Return the (x, y) coordinate for the center point of the cell that contains the specified text.  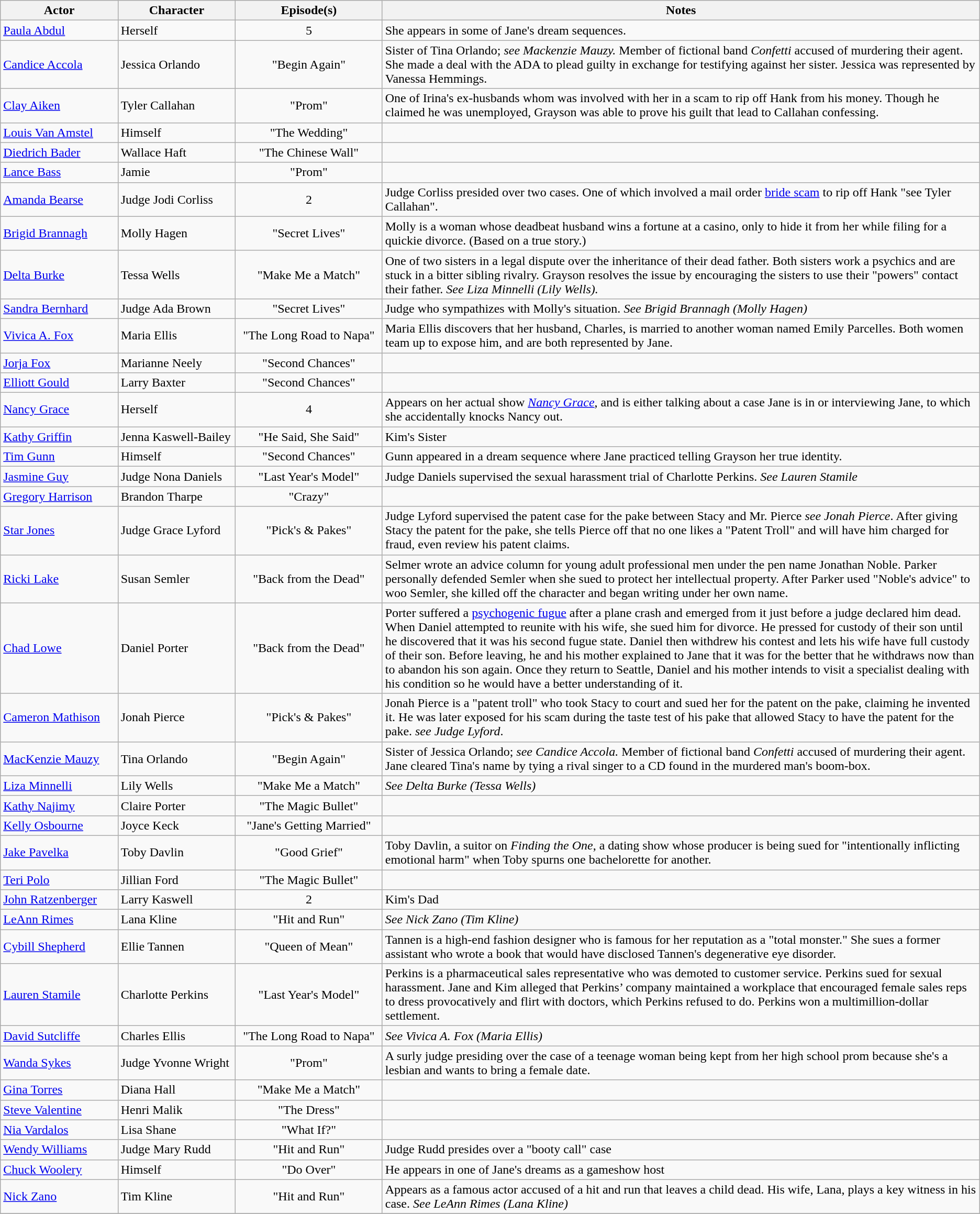
Amanda Bearse (59, 199)
Judge who sympathizes with Molly's situation. See Brigid Brannagh (Molly Hagen) (681, 308)
Kim's Sister (681, 437)
Larry Baxter (176, 383)
Judge Nona Daniels (176, 477)
See Nick Zano (Tim Kline) (681, 920)
"Crazy" (309, 496)
Judge Mary Rudd (176, 1150)
Tyler Callahan (176, 106)
Teri Polo (59, 879)
Claire Porter (176, 805)
Liza Minnelli (59, 786)
Judge Rudd presides over a "booty call" case (681, 1150)
Wendy Williams (59, 1150)
Delta Burke (59, 274)
Candice Accola (59, 64)
Henri Malik (176, 1110)
"The Chinese Wall" (309, 152)
"What If?" (309, 1130)
Toby Davlin (176, 853)
Cybill Shepherd (59, 947)
Brandon Tharpe (176, 496)
Brigid Brannagh (59, 234)
Wanda Sykes (59, 1063)
David Sutcliffe (59, 1036)
Nancy Grace (59, 410)
Judge Daniels supervised the sexual harassment trial of Charlotte Perkins. See Lauren Stamile (681, 477)
Lana Kline (176, 920)
Star Jones (59, 531)
Gina Torres (59, 1090)
Joyce Keck (176, 825)
Lily Wells (176, 786)
Susan Semler (176, 579)
Jake Pavelka (59, 853)
"Do Over" (309, 1169)
Elliott Gould (59, 383)
"The Dress" (309, 1110)
Charles Ellis (176, 1036)
Jillian Ford (176, 879)
Wallace Haft (176, 152)
He appears in one of Jane's dreams as a gameshow host (681, 1169)
MacKenzie Mauzy (59, 758)
Character (176, 10)
Judge Ada Brown (176, 308)
Kim's Dad (681, 900)
Judge Yvonne Wright (176, 1063)
Jessica Orlando (176, 64)
Tim Kline (176, 1196)
See Delta Burke (Tessa Wells) (681, 786)
Judge Corliss presided over two cases. One of which involved a mail order bride scam to rip off Hank "see Tyler Callahan". (681, 199)
Gunn appeared in a dream sequence where Jane practiced telling Grayson her true identity. (681, 457)
She appears in some of Jane's dream sequences. (681, 30)
Louis Van Amstel (59, 133)
LeAnn Rimes (59, 920)
Chuck Woolery (59, 1169)
Jasmine Guy (59, 477)
Charlotte Perkins (176, 995)
5 (309, 30)
Steve Valentine (59, 1110)
Gregory Harrison (59, 496)
Chad Lowe (59, 648)
Diedrich Bader (59, 152)
Episode(s) (309, 10)
"He Said, She Said" (309, 437)
Tim Gunn (59, 457)
Notes (681, 10)
Cameron Mathison (59, 718)
See Vivica A. Fox (Maria Ellis) (681, 1036)
Lauren Stamile (59, 995)
Nia Vardalos (59, 1130)
Marianne Neely (176, 363)
Maria Ellis (176, 335)
Lance Bass (59, 172)
Actor (59, 10)
Judge Grace Lyford (176, 531)
4 (309, 410)
Jamie (176, 172)
Molly Hagen (176, 234)
Kathy Najimy (59, 805)
Daniel Porter (176, 648)
Paula Abdul (59, 30)
Jonah Pierce (176, 718)
Nick Zano (59, 1196)
Larry Kaswell (176, 900)
Ellie Tannen (176, 947)
Lisa Shane (176, 1130)
Ricki Lake (59, 579)
"The Wedding" (309, 133)
Diana Hall (176, 1090)
"Good Grief" (309, 853)
"Jane's Getting Married" (309, 825)
Kelly Osbourne (59, 825)
"Queen of Mean" (309, 947)
Tessa Wells (176, 274)
Judge Jodi Corliss (176, 199)
Tina Orlando (176, 758)
Kathy Griffin (59, 437)
Jenna Kaswell-Bailey (176, 437)
Jorja Fox (59, 363)
Vivica A. Fox (59, 335)
Sandra Bernhard (59, 308)
Clay Aiken (59, 106)
John Ratzenberger (59, 900)
